Locate the cell with the specified text and output its (X, Y) center coordinate. 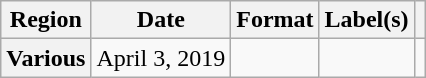
Region (46, 20)
Label(s) (366, 20)
April 3, 2019 (161, 58)
Date (161, 20)
Format (275, 20)
Various (46, 58)
